Return (x, y) of the center of cell containing provided text 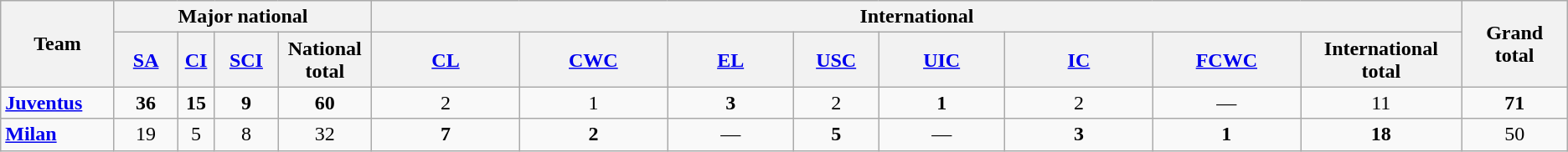
50 (1514, 134)
SCI (246, 60)
36 (146, 103)
IC (1079, 60)
19 (146, 134)
11 (1382, 103)
7 (446, 134)
18 (1382, 134)
International (916, 17)
32 (325, 134)
Juventus (58, 103)
8 (246, 134)
Milan (58, 134)
National total (325, 60)
Major national (243, 17)
CL (446, 60)
71 (1514, 103)
USC (836, 60)
CWC (593, 60)
60 (325, 103)
15 (196, 103)
CI (196, 60)
Team (58, 43)
UIC (941, 60)
9 (246, 103)
Grand total (1514, 43)
SA (146, 60)
International total (1382, 60)
FCWC (1226, 60)
EL (730, 60)
